From the cell containing the given text, extract its center point as (X, Y) coordinate. 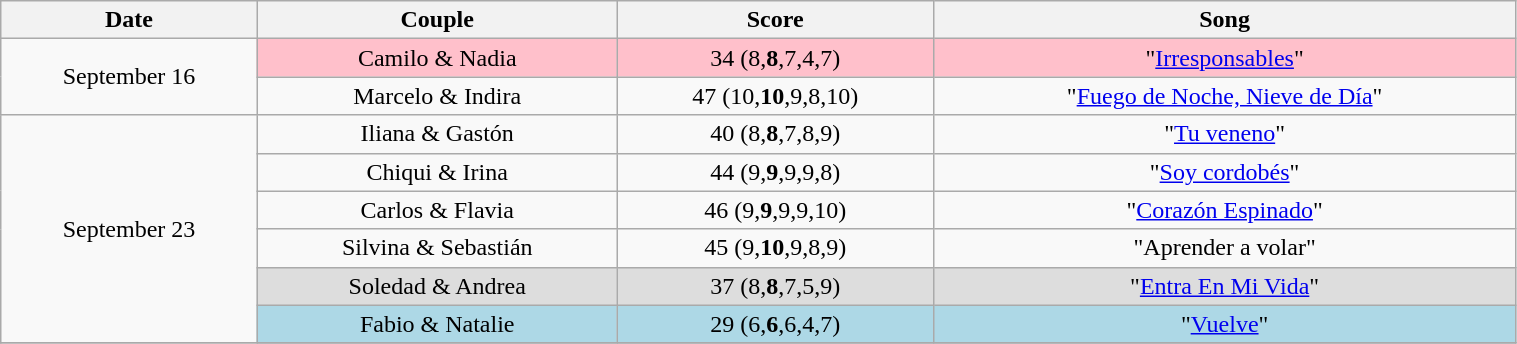
"Vuelve" (1224, 324)
"Irresponsables" (1224, 58)
"Soy cordobés" (1224, 172)
"Fuego de Noche, Nieve de Día" (1224, 96)
Song (1224, 20)
"Corazón Espinado" (1224, 210)
47 (10,10,9,8,10) (775, 96)
34 (8,8,7,4,7) (775, 58)
Fabio & Natalie (437, 324)
29 (6,6,6,4,7) (775, 324)
Carlos & Flavia (437, 210)
40 (8,8,7,8,9) (775, 134)
Soledad & Andrea (437, 286)
Camilo & Nadia (437, 58)
Chiqui & Irina (437, 172)
37 (8,8,7,5,9) (775, 286)
"Entra En Mi Vida" (1224, 286)
44 (9,9,9,9,8) (775, 172)
"Tu veneno" (1224, 134)
Iliana & Gastón (437, 134)
Silvina & Sebastián (437, 248)
Couple (437, 20)
Score (775, 20)
Date (129, 20)
46 (9,9,9,9,10) (775, 210)
Marcelo & Indira (437, 96)
"Aprender a volar" (1224, 248)
45 (9,10,9,8,9) (775, 248)
September 16 (129, 77)
September 23 (129, 229)
